Search for the cell housing the specified text and yield its (X, Y) center coordinate. 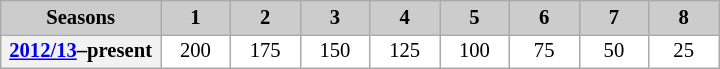
150 (335, 51)
2 (265, 17)
100 (475, 51)
25 (684, 51)
175 (265, 51)
50 (614, 51)
75 (544, 51)
2012/13–present (81, 51)
8 (684, 17)
7 (614, 17)
1 (195, 17)
6 (544, 17)
3 (335, 17)
4 (405, 17)
200 (195, 51)
125 (405, 51)
5 (475, 17)
Seasons (81, 17)
